Provide the [x, y] coordinate of the cell's center where the given text is located.  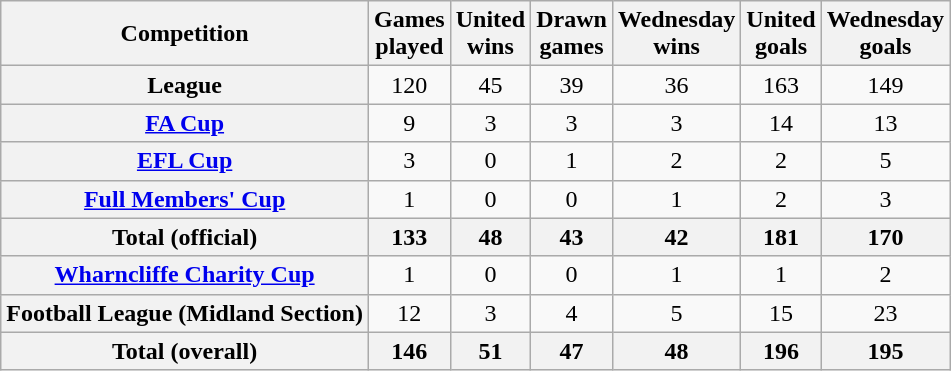
Drawngames [572, 34]
Unitedgoals [781, 34]
120 [409, 85]
43 [572, 237]
14 [781, 123]
195 [885, 351]
39 [572, 85]
170 [885, 237]
181 [781, 237]
23 [885, 313]
36 [676, 85]
9 [409, 123]
Competition [185, 34]
149 [885, 85]
12 [409, 313]
4 [572, 313]
42 [676, 237]
133 [409, 237]
163 [781, 85]
45 [490, 85]
146 [409, 351]
Wharncliffe Charity Cup [185, 275]
47 [572, 351]
EFL Cup [185, 161]
15 [781, 313]
51 [490, 351]
196 [781, 351]
League [185, 85]
Full Members' Cup [185, 199]
13 [885, 123]
Unitedwins [490, 34]
Total (overall) [185, 351]
FA Cup [185, 123]
Gamesplayed [409, 34]
Football League (Midland Section) [185, 313]
Wednesdaygoals [885, 34]
Wednesdaywins [676, 34]
Total (official) [185, 237]
